Identify which cell holds the provided text, then report its (X, Y) central coordinate. 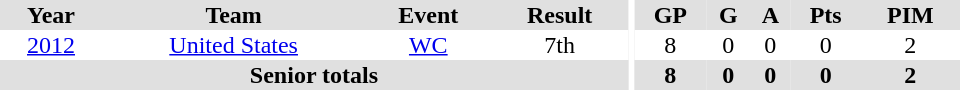
PIM (910, 15)
Result (560, 15)
Senior totals (314, 75)
2012 (51, 45)
WC (428, 45)
GP (670, 15)
Event (428, 15)
Pts (826, 15)
Year (51, 15)
A (770, 15)
7th (560, 45)
G (728, 15)
Team (234, 15)
United States (234, 45)
